Extract the (X, Y) coordinate from the center of the cell holding the provided text.  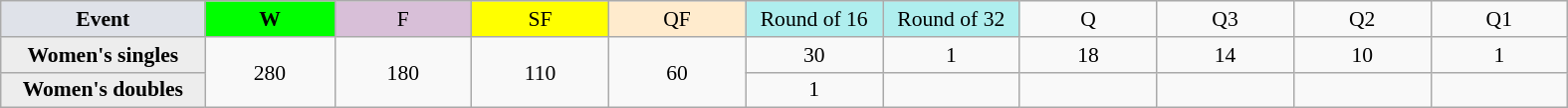
W (270, 19)
Q3 (1226, 19)
110 (541, 72)
Event (104, 19)
30 (814, 55)
Women's singles (104, 55)
10 (1362, 55)
Women's doubles (104, 90)
QF (677, 19)
SF (541, 19)
Q2 (1362, 19)
Q (1088, 19)
280 (270, 72)
60 (677, 72)
Q1 (1499, 19)
Round of 32 (951, 19)
F (403, 19)
Round of 16 (814, 19)
180 (403, 72)
18 (1088, 55)
14 (1226, 55)
